Return (X, Y) of the center of cell containing provided text 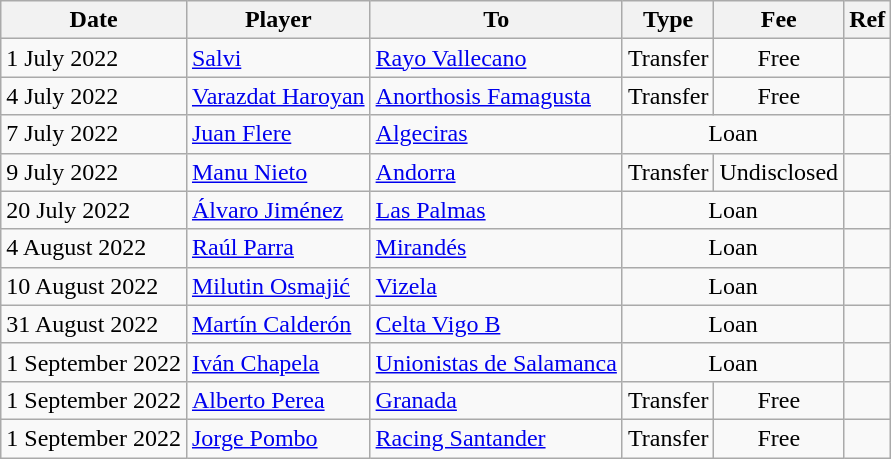
Unionistas de Salamanca (496, 362)
Date (94, 20)
Milutin Osmajić (278, 286)
20 July 2022 (94, 210)
31 August 2022 (94, 324)
7 July 2022 (94, 134)
Jorge Pombo (278, 438)
Varazdat Haroyan (278, 96)
Fee (779, 20)
Martín Calderón (278, 324)
Mirandés (496, 248)
10 August 2022 (94, 286)
Juan Flere (278, 134)
Andorra (496, 172)
Vizela (496, 286)
Álvaro Jiménez (278, 210)
Algeciras (496, 134)
Ref (868, 20)
1 July 2022 (94, 58)
4 August 2022 (94, 248)
Iván Chapela (278, 362)
To (496, 20)
Player (278, 20)
Manu Nieto (278, 172)
4 July 2022 (94, 96)
9 July 2022 (94, 172)
Rayo Vallecano (496, 58)
Celta Vigo B (496, 324)
Undisclosed (779, 172)
Racing Santander (496, 438)
Type (668, 20)
Raúl Parra (278, 248)
Granada (496, 400)
Alberto Perea (278, 400)
Anorthosis Famagusta (496, 96)
Las Palmas (496, 210)
Salvi (278, 58)
